Capture the cell that displays the provided text and extract its (X, Y) central coordinate. 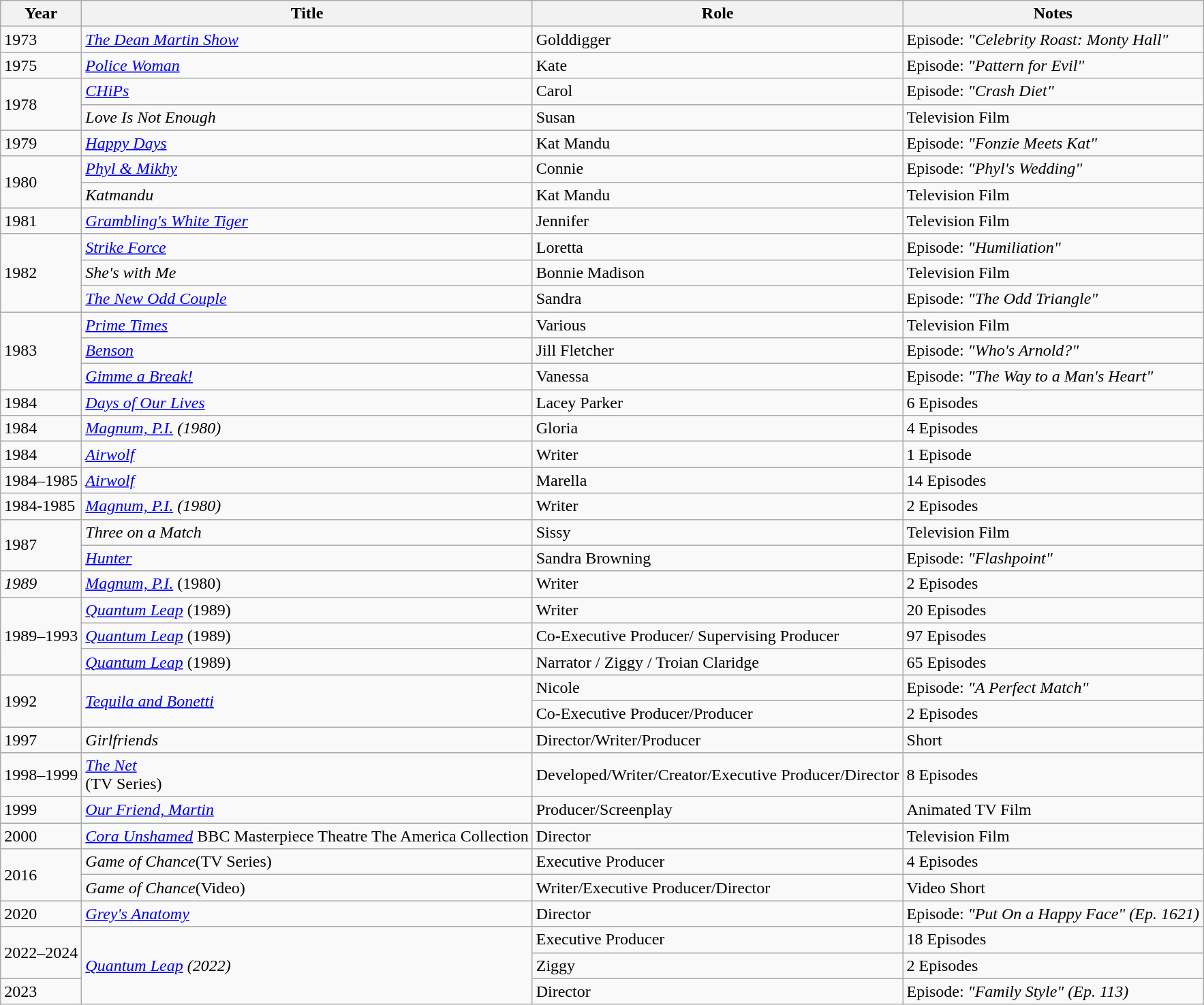
Episode: "Humiliation" (1053, 247)
Prime Times (307, 325)
Bonnie Madison (717, 273)
Role (717, 14)
Game of Chance(TV Series) (307, 862)
Strike Force (307, 247)
Episode: "Pattern for Evil" (1053, 65)
Police Woman (307, 65)
Jill Fletcher (717, 351)
Co-Executive Producer/ Supervising Producer (717, 636)
1992 (41, 700)
1983 (41, 351)
Episode: "A Perfect Match" (1053, 687)
Hunter (307, 558)
1980 (41, 182)
Girlfriends (307, 739)
Connie (717, 169)
Quantum Leap (2022) (307, 965)
1979 (41, 143)
Carol (717, 91)
1997 (41, 739)
Title (307, 14)
2023 (41, 991)
1999 (41, 810)
2000 (41, 836)
CHiPs (307, 91)
Episode: "Celebrity Roast: Monty Hall" (1053, 40)
1987 (41, 545)
1981 (41, 221)
8 Episodes (1053, 775)
Writer/Executive Producer/Director (717, 888)
Developed/Writer/Creator/Executive Producer/Director (717, 775)
1978 (41, 104)
Grambling's White Tiger (307, 221)
Sandra (717, 298)
Kate (717, 65)
1998–1999 (41, 775)
1984-1985 (41, 506)
Episode: "Phyl's Wedding" (1053, 169)
1975 (41, 65)
Short (1053, 739)
Tequila and Bonetti (307, 700)
The New Odd Couple (307, 298)
Notes (1053, 14)
Benson (307, 351)
Jennifer (717, 221)
Phyl & Mikhy (307, 169)
Episode: "The Way to a Man's Heart" (1053, 377)
Grey's Anatomy (307, 914)
Video Short (1053, 888)
6 Episodes (1053, 403)
14 Episodes (1053, 480)
Nicole (717, 687)
Lacey Parker (717, 403)
The Net(TV Series) (307, 775)
Co-Executive Producer/Producer (717, 713)
1989–1993 (41, 636)
2020 (41, 914)
Game of Chance(Video) (307, 888)
Episode: "Fonzie Meets Kat" (1053, 143)
Animated TV Film (1053, 810)
Sandra Browning (717, 558)
1 Episode (1053, 454)
1982 (41, 273)
Various (717, 325)
Episode: "Put On a Happy Face" (Ep. 1621) (1053, 914)
1989 (41, 584)
Year (41, 14)
Sissy (717, 532)
Golddigger (717, 40)
Katmandu (307, 195)
Loretta (717, 247)
Director/Writer/Producer (717, 739)
Happy Days (307, 143)
Ziggy (717, 965)
Marella (717, 480)
Episode: "The Odd Triangle" (1053, 298)
Gimme a Break! (307, 377)
97 Episodes (1053, 636)
Susan (717, 117)
Days of Our Lives (307, 403)
2016 (41, 875)
18 Episodes (1053, 940)
1973 (41, 40)
Episode: "Who's Arnold?" (1053, 351)
Episode: "Flashpoint" (1053, 558)
Love Is Not Enough (307, 117)
1984–1985 (41, 480)
Gloria (717, 429)
She's with Me (307, 273)
2022–2024 (41, 953)
Narrator / Ziggy / Troian Claridge (717, 662)
Cora Unshamed BBC Masterpiece Theatre The America Collection (307, 836)
The Dean Martin Show (307, 40)
Producer/Screenplay (717, 810)
20 Episodes (1053, 610)
65 Episodes (1053, 662)
Episode: "Family Style" (Ep. 113) (1053, 991)
Three on a Match (307, 532)
Vanessa (717, 377)
Episode: "Crash Diet" (1053, 91)
Our Friend, Martin (307, 810)
